Pinpoint the cell where the given text exists, returning its (X, Y) midpoint coordinate. 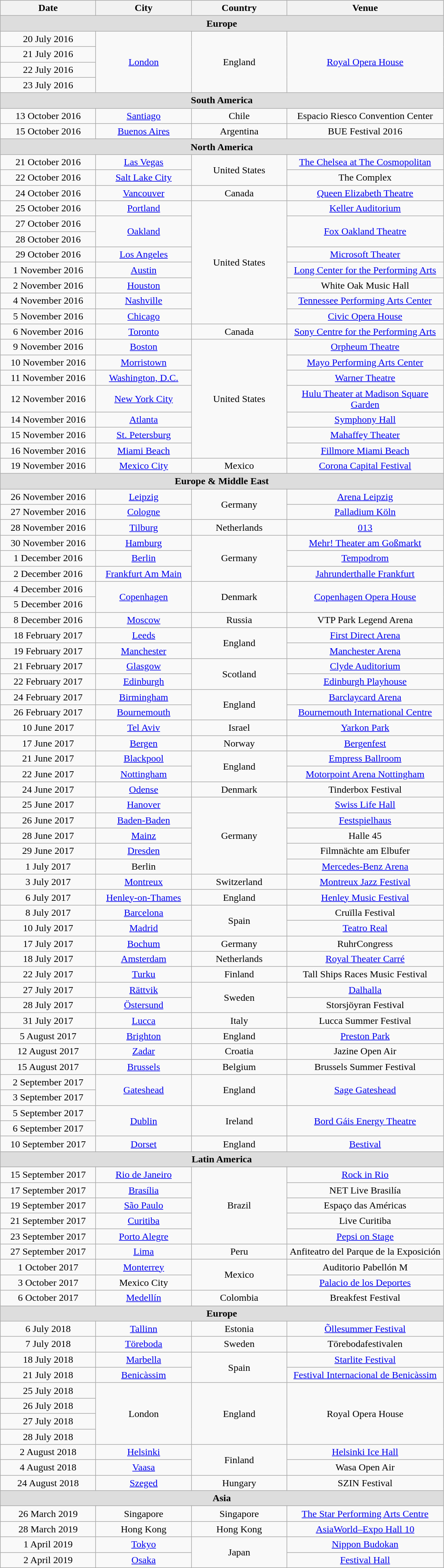
Portland (144, 208)
24 February 2017 (48, 697)
Osaka (144, 1560)
Microsoft Theater (365, 255)
Tempodrom (365, 558)
12 November 2016 (48, 398)
Oakland (144, 232)
4 December 2016 (48, 589)
Töreboda (144, 1344)
10 September 2017 (48, 1144)
Bestival (365, 1144)
Belgium (239, 1067)
Salt Lake City (144, 177)
24 June 2017 (48, 789)
Jazine Open Air (365, 1051)
Monterrey (144, 1267)
White Oak Music Hall (365, 285)
Edinburgh Playhouse (365, 681)
Warner Theatre (365, 378)
Bergen (144, 743)
Curitiba (144, 1221)
Bord Gáis Energy Theatre (365, 1121)
Henley Music Festival (365, 897)
Espacio Riesco Convention Center (365, 116)
Motorpoint Arena Nottingham (365, 774)
2 September 2017 (48, 1082)
Helsinki Ice Hall (365, 1452)
Tinderbox Festival (365, 789)
Vaasa (144, 1468)
Mainz (144, 836)
Tokyo (144, 1545)
New York City (144, 398)
7 July 2018 (48, 1344)
Medellín (144, 1298)
North America (222, 147)
Hamburg (144, 543)
Jahrunderthalle Frankfurt (365, 574)
2 August 2018 (48, 1452)
5 November 2016 (48, 316)
5 August 2017 (48, 1036)
13 October 2016 (48, 116)
Porto Alegre (144, 1236)
24 October 2016 (48, 193)
Date (48, 8)
Manchester Arena (365, 651)
Miami Beach (144, 451)
5 September 2017 (48, 1113)
Nashville (144, 301)
Leeds (144, 635)
Country (239, 8)
Tilburg (144, 528)
AsiaWorld–Expo Hall 10 (365, 1529)
10 November 2016 (48, 362)
14 November 2016 (48, 419)
6 September 2017 (48, 1128)
Royal Theater Carré (365, 959)
Empress Ballroom (365, 759)
Orpheum Theatre (365, 347)
Tall Ships Races Music Festival (365, 974)
Tennessee Performing Arts Center (365, 301)
Chile (239, 116)
Cruïlla Festival (365, 913)
Colombia (239, 1298)
Symphony Hall (365, 419)
1 July 2017 (48, 866)
25 July 2018 (48, 1390)
Odense (144, 789)
4 August 2018 (48, 1468)
Östersund (144, 1005)
Swiss Life Hall (365, 805)
28 October 2016 (48, 239)
VTP Park Legend Arena (365, 620)
18 February 2017 (48, 635)
Bournemouth (144, 713)
Switzerland (239, 882)
Mehr! Theater am Goßmarkt (365, 543)
Baden-Baden (144, 820)
17 June 2017 (48, 743)
6 October 2017 (48, 1298)
Brighton (144, 1036)
Chicago (144, 316)
1 November 2016 (48, 270)
SZIN Festival (365, 1483)
28 July 2017 (48, 1005)
Peru (239, 1252)
Montreux Jazz Festival (365, 882)
17 July 2017 (48, 944)
1 October 2017 (48, 1267)
Italy (239, 1021)
Las Vegas (144, 162)
RuhrCongress (365, 944)
Glasgow (144, 666)
Barclaycard Arena (365, 697)
Helsinki (144, 1452)
Espaço das Américas (365, 1206)
Houston (144, 285)
30 November 2016 (48, 543)
Argentina (239, 131)
Mayo Performing Arts Center (365, 362)
Arena Leipzig (365, 497)
St. Petersburg (144, 435)
Teatro Real (365, 928)
5 December 2016 (48, 604)
21 July 2016 (48, 54)
29 June 2017 (48, 851)
15 November 2016 (48, 435)
11 November 2016 (48, 378)
28 November 2016 (48, 528)
Õllesummer Festival (365, 1329)
Mahaffey Theater (365, 435)
23 July 2016 (48, 85)
Morristown (144, 362)
Rio de Janeiro (144, 1174)
Brussels (144, 1067)
Croatia (239, 1051)
Queen Elizabeth Theatre (365, 193)
9 November 2016 (48, 347)
Festival Hall (365, 1560)
Lima (144, 1252)
Preston Park (365, 1036)
1 April 2019 (48, 1545)
Barcelona (144, 913)
19 February 2017 (48, 651)
South America (222, 100)
Tel Aviv (144, 728)
Fox Oakland Theatre (365, 232)
Brussels Summer Festival (365, 1067)
Lucca (144, 1021)
18 July 2018 (48, 1360)
28 March 2019 (48, 1529)
12 August 2017 (48, 1051)
Filmnächte am Elbufer (365, 851)
21 September 2017 (48, 1221)
Civic Opera House (365, 316)
City (144, 8)
27 November 2016 (48, 512)
Pepsi on Stage (365, 1236)
Brazil (239, 1205)
24 August 2018 (48, 1483)
Santiago (144, 116)
Lucca Summer Festival (365, 1021)
Bochum (144, 944)
22 July 2016 (48, 70)
2 April 2019 (48, 1560)
Montreux (144, 882)
Norway (239, 743)
013 (365, 528)
25 June 2017 (48, 805)
22 February 2017 (48, 681)
3 July 2017 (48, 882)
Storsjöyran Festival (365, 1005)
21 February 2017 (48, 666)
Atlanta (144, 419)
21 October 2016 (48, 162)
22 October 2016 (48, 177)
8 July 2017 (48, 913)
Los Angeles (144, 255)
22 July 2017 (48, 974)
Hungary (239, 1483)
23 September 2017 (48, 1236)
25 October 2016 (48, 208)
Turku (144, 974)
Copenhagen Opera House (365, 597)
Russia (239, 620)
Austin (144, 270)
Toronto (144, 332)
Tallinn (144, 1329)
Törebodafestivalen (365, 1344)
Asia (222, 1498)
The Complex (365, 177)
Brasília (144, 1190)
Estonia (239, 1329)
Birmingham (144, 697)
Dorset (144, 1144)
Bournemouth International Centre (365, 713)
2 November 2016 (48, 285)
Halle 45 (365, 836)
28 July 2018 (48, 1437)
Clyde Auditorium (365, 666)
4 November 2016 (48, 301)
Israel (239, 728)
19 November 2016 (48, 466)
Moscow (144, 620)
Nottingham (144, 774)
Festival Internacional de Benicàssim (365, 1375)
27 October 2016 (48, 224)
Frankfurt Am Main (144, 574)
20 July 2016 (48, 39)
18 July 2017 (48, 959)
Rock in Rio (365, 1174)
Blackpool (144, 759)
Europe & Middle East (222, 481)
Henley-on-Thames (144, 897)
26 March 2019 (48, 1514)
17 September 2017 (48, 1190)
Keller Auditorium (365, 208)
Dalhalla (365, 990)
São Paulo (144, 1206)
Japan (239, 1552)
6 July 2017 (48, 897)
Boston (144, 347)
Vancouver (144, 193)
Hanover (144, 805)
16 November 2016 (48, 451)
27 July 2018 (48, 1421)
Starlite Festival (365, 1360)
27 July 2017 (48, 990)
26 February 2017 (48, 713)
First Direct Arena (365, 635)
Wasa Open Air (365, 1468)
26 July 2018 (48, 1406)
Sage Gateshead (365, 1090)
Yarkon Park (365, 728)
Palacio de los Deportes (365, 1283)
6 November 2016 (48, 332)
Bergenfest (365, 743)
Ireland (239, 1121)
2 December 2016 (48, 574)
6 July 2018 (48, 1329)
Anfiteatro del Parque de la Exposición (365, 1252)
15 August 2017 (48, 1067)
Gateshead (144, 1090)
21 July 2018 (48, 1375)
Hulu Theater at Madison Square Garden (365, 398)
31 July 2017 (48, 1021)
Buenos Aires (144, 131)
Sony Centre for the Performing Arts (365, 332)
Palladium Köln (365, 512)
Fillmore Miami Beach (365, 451)
Marbella (144, 1360)
29 October 2016 (48, 255)
Edinburgh (144, 681)
3 October 2017 (48, 1283)
Nippon Budokan (365, 1545)
Festspielhaus (365, 820)
Madrid (144, 928)
The Star Performing Arts Centre (365, 1514)
The Chelsea at The Cosmopolitan (365, 162)
Manchester (144, 651)
26 June 2017 (48, 820)
Amsterdam (144, 959)
15 September 2017 (48, 1174)
Szeged (144, 1483)
28 June 2017 (48, 836)
Cologne (144, 512)
BUE Festival 2016 (365, 131)
15 October 2016 (48, 131)
10 June 2017 (48, 728)
Dresden (144, 851)
Dublin (144, 1121)
Washington, D.C. (144, 378)
Breakfest Festival (365, 1298)
8 December 2016 (48, 620)
Venue (365, 8)
22 June 2017 (48, 774)
10 July 2017 (48, 928)
Long Center for the Performing Arts (365, 270)
Latin America (222, 1159)
Rättvik (144, 990)
21 June 2017 (48, 759)
1 December 2016 (48, 558)
19 September 2017 (48, 1206)
Live Curitiba (365, 1221)
Copenhagen (144, 597)
Auditorio Pabellón M (365, 1267)
Scotland (239, 674)
Benicàssim (144, 1375)
27 September 2017 (48, 1252)
NET Live Brasilía (365, 1190)
Corona Capital Festival (365, 466)
Leipzig (144, 497)
Mercedes-Benz Arena (365, 866)
26 November 2016 (48, 497)
3 September 2017 (48, 1098)
Zadar (144, 1051)
